Find where the given text appears and provide that cell's center as (X, Y) coordinate. 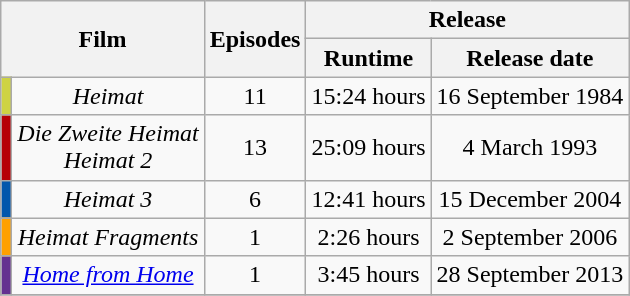
11 (255, 96)
Home from Home (108, 275)
Film (102, 39)
6 (255, 199)
15:24 hours (368, 96)
4 March 1993 (530, 148)
Heimat 3 (108, 199)
Heimat (108, 96)
Die Zweite Heimat Heimat 2 (108, 148)
Runtime (368, 58)
2:26 hours (368, 237)
2 September 2006 (530, 237)
3:45 hours (368, 275)
12:41 hours (368, 199)
16 September 1984 (530, 96)
25:09 hours (368, 148)
Release (468, 20)
Episodes (255, 39)
Heimat Fragments (108, 237)
Release date (530, 58)
28 September 2013 (530, 275)
15 December 2004 (530, 199)
13 (255, 148)
